Detect which cell encompasses the target text, then output its (x, y) center coordinate. 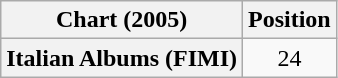
24 (290, 58)
Chart (2005) (122, 20)
Position (290, 20)
Italian Albums (FIMI) (122, 58)
